Provide the [x, y] coordinate of the cell's center where the given text is located.  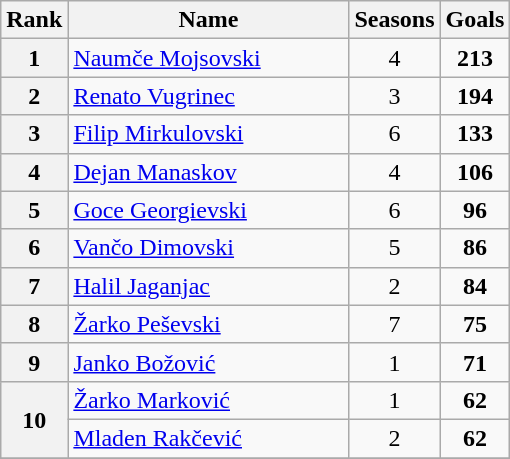
Žarko Peševski [208, 324]
133 [475, 134]
9 [34, 362]
Naumče Mojsovski [208, 58]
71 [475, 362]
194 [475, 96]
75 [475, 324]
Dejan Manaskov [208, 172]
Goals [475, 20]
Renato Vugrinec [208, 96]
213 [475, 58]
Janko Božović [208, 362]
86 [475, 248]
Rank [34, 20]
Vančo Dimovski [208, 248]
84 [475, 286]
Seasons [394, 20]
8 [34, 324]
10 [34, 419]
Name [208, 20]
Mladen Rakčević [208, 438]
96 [475, 210]
Filip Mirkulovski [208, 134]
Halil Jaganjac [208, 286]
106 [475, 172]
Žarko Marković [208, 400]
Goce Georgievski [208, 210]
